Extract the (x, y) coordinate from the center of the cell holding the provided text.  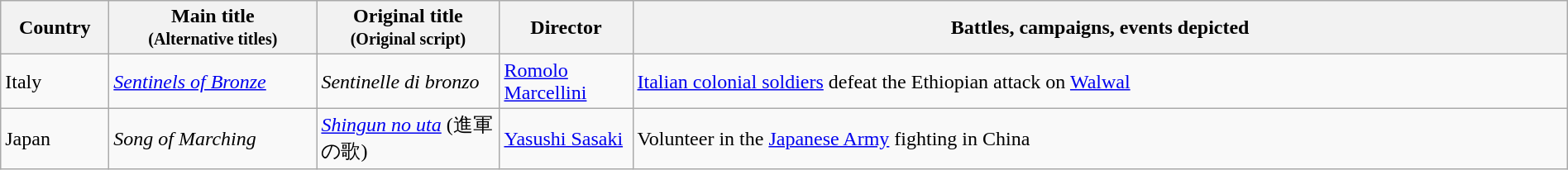
Director (566, 28)
Volunteer in the Japanese Army fighting in China (1100, 139)
Song of Marching (213, 139)
Yasushi Sasaki (566, 139)
Battles, campaigns, events depicted (1100, 28)
Sentinels of Bronze (213, 81)
Shingun no uta (進軍の歌) (409, 139)
Italy (55, 81)
Romolo Marcellini (566, 81)
Italian colonial soldiers defeat the Ethiopian attack on Walwal (1100, 81)
Country (55, 28)
Japan (55, 139)
Original title(Original script) (409, 28)
Sentinelle di bronzo (409, 81)
Main title(Alternative titles) (213, 28)
